For the text-containing cell, return its midpoint in (x, y) coordinate format. 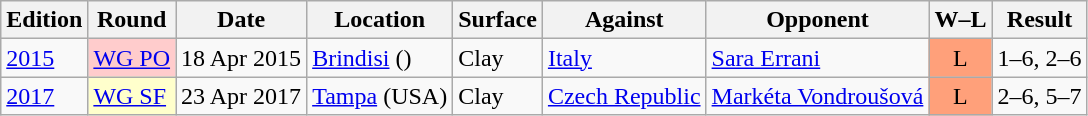
WG SF (132, 96)
1–6, 2–6 (1040, 58)
Brindisi () (380, 58)
Surface (498, 20)
Sara Errani (818, 58)
Against (624, 20)
2017 (44, 96)
18 Apr 2015 (242, 58)
Date (242, 20)
Result (1040, 20)
WG PO (132, 58)
Czech Republic (624, 96)
Round (132, 20)
2–6, 5–7 (1040, 96)
Opponent (818, 20)
Italy (624, 58)
Markéta Vondroušová (818, 96)
23 Apr 2017 (242, 96)
W–L (960, 20)
2015 (44, 58)
Location (380, 20)
Tampa (USA) (380, 96)
Edition (44, 20)
